Return the (X, Y) coordinate for the center point of the cell that contains the specified text.  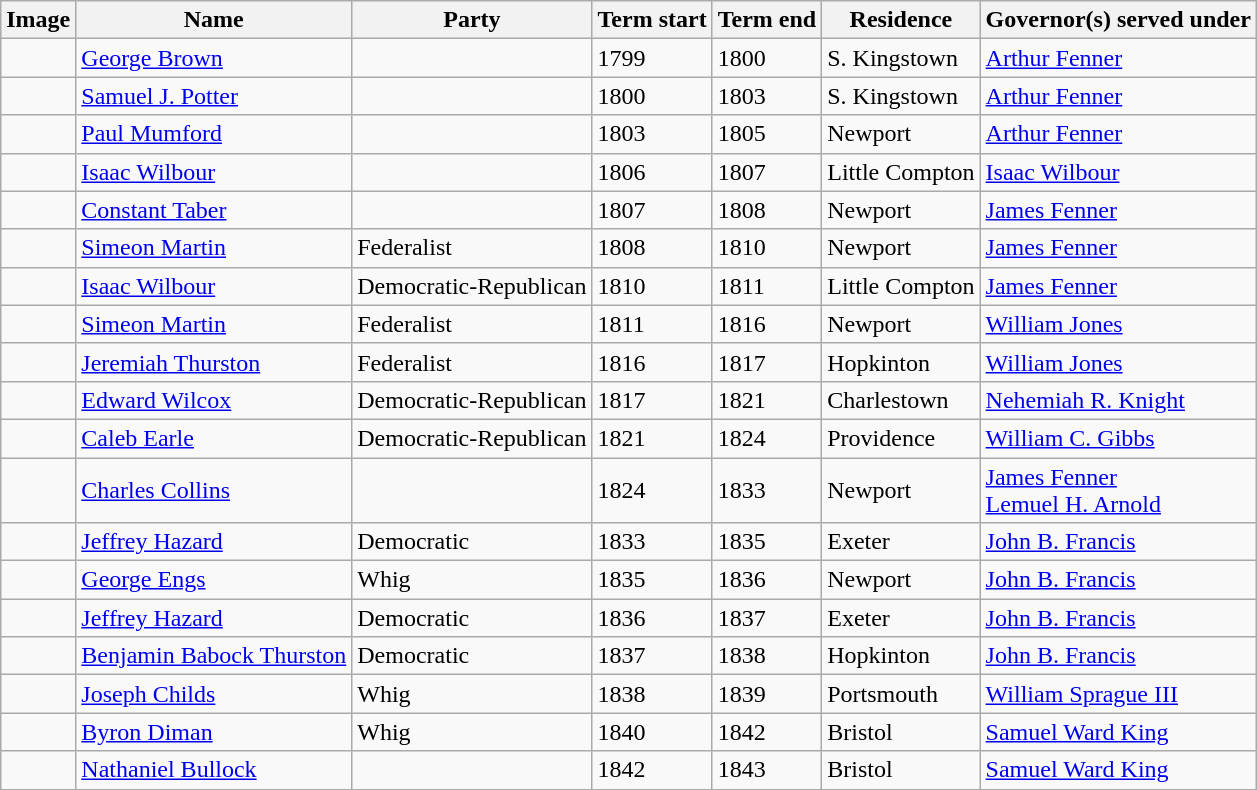
George Engs (214, 580)
Term end (767, 20)
Byron Diman (214, 732)
Residence (901, 20)
1805 (767, 134)
1843 (767, 770)
James FennerLemuel H. Arnold (1118, 490)
1839 (767, 694)
Caleb Earle (214, 438)
Benjamin Babock Thurston (214, 656)
Joseph Childs (214, 694)
Samuel J. Potter (214, 96)
1806 (652, 172)
1840 (652, 732)
Providence (901, 438)
Governor(s) served under (1118, 20)
Name (214, 20)
William Sprague III (1118, 694)
William C. Gibbs (1118, 438)
George Brown (214, 58)
Charlestown (901, 400)
Portsmouth (901, 694)
Constant Taber (214, 210)
Jeremiah Thurston (214, 362)
Edward Wilcox (214, 400)
Party (472, 20)
Charles Collins (214, 490)
Image (38, 20)
Paul Mumford (214, 134)
Nathaniel Bullock (214, 770)
Term start (652, 20)
Nehemiah R. Knight (1118, 400)
1799 (652, 58)
